Locate the cell with the specified text and output its [x, y] center coordinate. 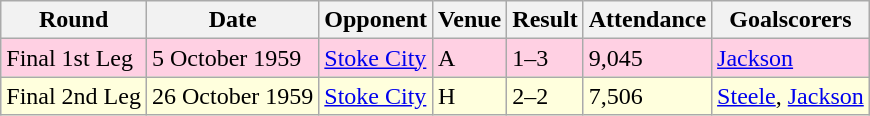
Date [232, 20]
A [470, 58]
2–2 [545, 96]
26 October 1959 [232, 96]
Jackson [791, 58]
5 October 1959 [232, 58]
Final 2nd Leg [74, 96]
Result [545, 20]
Opponent [376, 20]
Steele, Jackson [791, 96]
Venue [470, 20]
Final 1st Leg [74, 58]
Goalscorers [791, 20]
7,506 [647, 96]
9,045 [647, 58]
H [470, 96]
Attendance [647, 20]
Round [74, 20]
1–3 [545, 58]
